Identify which cell holds the provided text, then report its (x, y) central coordinate. 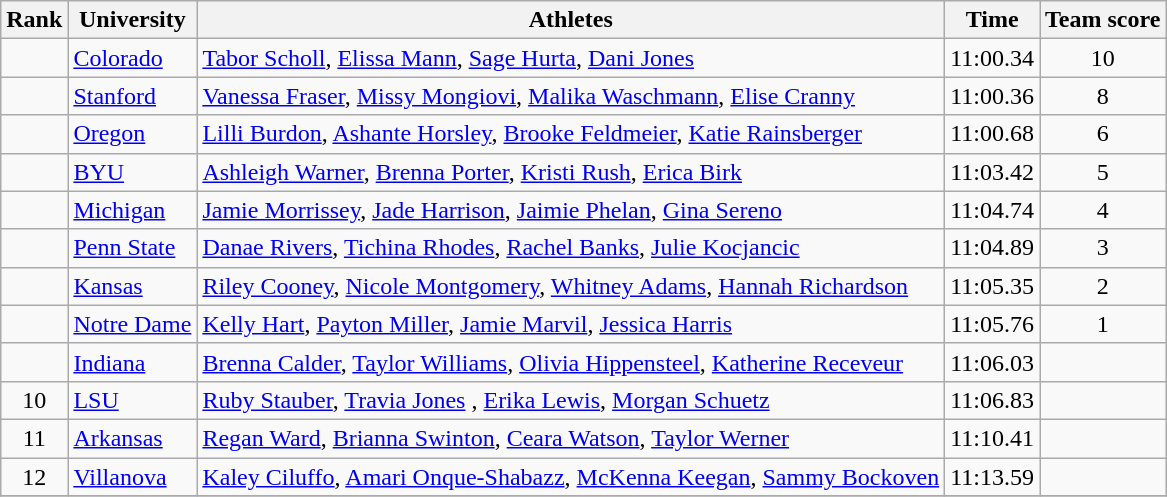
Kansas (132, 286)
Vanessa Fraser, Missy Mongiovi, Malika Waschmann, Elise Cranny (571, 96)
Rank (34, 20)
Villanova (132, 477)
3 (1103, 248)
Kelly Hart, Payton Miller, Jamie Marvil, Jessica Harris (571, 324)
Michigan (132, 210)
Team score (1103, 20)
Arkansas (132, 438)
Danae Rivers, Tichina Rhodes, Rachel Banks, Julie Kocjancic (571, 248)
Riley Cooney, Nicole Montgomery, Whitney Adams, Hannah Richardson (571, 286)
11:04.74 (992, 210)
11:05.35 (992, 286)
Athletes (571, 20)
4 (1103, 210)
BYU (132, 172)
11:00.34 (992, 58)
11:10.41 (992, 438)
Stanford (132, 96)
Lilli Burdon, Ashante Horsley, Brooke Feldmeier, Katie Rainsberger (571, 134)
Indiana (132, 362)
Jamie Morrissey, Jade Harrison, Jaimie Phelan, Gina Sereno (571, 210)
2 (1103, 286)
LSU (132, 400)
11 (34, 438)
Colorado (132, 58)
11:06.83 (992, 400)
Tabor Scholl, Elissa Mann, Sage Hurta, Dani Jones (571, 58)
Notre Dame (132, 324)
11:13.59 (992, 477)
Time (992, 20)
8 (1103, 96)
Kaley Ciluffo, Amari Onque-Shabazz, McKenna Keegan, Sammy Bockoven (571, 477)
11:00.68 (992, 134)
Ruby Stauber, Travia Jones , Erika Lewis, Morgan Schuetz (571, 400)
Regan Ward, Brianna Swinton, Ceara Watson, Taylor Werner (571, 438)
Penn State (132, 248)
11:06.03 (992, 362)
Oregon (132, 134)
11:00.36 (992, 96)
11:04.89 (992, 248)
11:05.76 (992, 324)
11:03.42 (992, 172)
12 (34, 477)
5 (1103, 172)
1 (1103, 324)
University (132, 20)
Ashleigh Warner, Brenna Porter, Kristi Rush, Erica Birk (571, 172)
Brenna Calder, Taylor Williams, Olivia Hippensteel, Katherine Receveur (571, 362)
6 (1103, 134)
